Capture the cell that displays the provided text and extract its (X, Y) central coordinate. 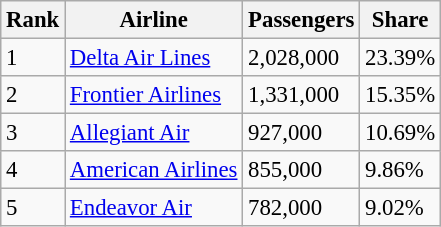
4 (33, 170)
Rank (33, 20)
Passengers (302, 20)
927,000 (302, 133)
855,000 (302, 170)
Delta Air Lines (154, 58)
5 (33, 208)
2 (33, 95)
2,028,000 (302, 58)
782,000 (302, 208)
Frontier Airlines (154, 95)
Airline (154, 20)
Allegiant Air (154, 133)
9.02% (400, 208)
3 (33, 133)
Endeavor Air (154, 208)
9.86% (400, 170)
Share (400, 20)
23.39% (400, 58)
1,331,000 (302, 95)
American Airlines (154, 170)
10.69% (400, 133)
1 (33, 58)
15.35% (400, 95)
